Find where the given text appears and provide that cell's center as [X, Y] coordinate. 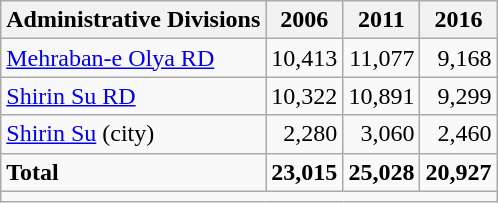
2016 [458, 20]
Total [134, 172]
10,891 [382, 96]
2006 [304, 20]
Mehraban-e Olya RD [134, 58]
Shirin Su (city) [134, 134]
9,168 [458, 58]
10,413 [304, 58]
2,280 [304, 134]
Shirin Su RD [134, 96]
9,299 [458, 96]
20,927 [458, 172]
23,015 [304, 172]
Administrative Divisions [134, 20]
10,322 [304, 96]
2,460 [458, 134]
25,028 [382, 172]
11,077 [382, 58]
3,060 [382, 134]
2011 [382, 20]
